Pinpoint the cell where the given text exists, returning its [X, Y] midpoint coordinate. 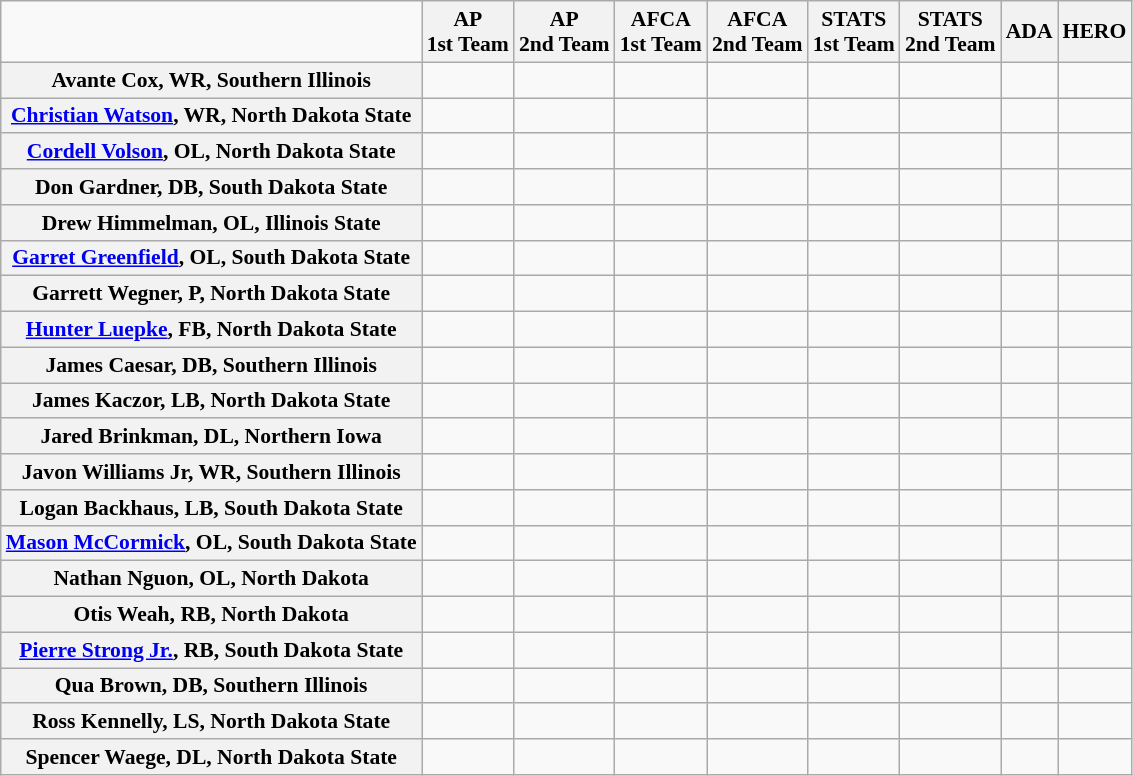
STATS 1st Team [854, 32]
Otis Weah, RB, North Dakota [212, 615]
HERO [1095, 32]
Ross Kennelly, LS, North Dakota State [212, 722]
Don Gardner, DB, South Dakota State [212, 187]
Javon Williams Jr, WR, Southern Illinois [212, 472]
Nathan Nguon, OL, North Dakota [212, 579]
Spencer Waege, DL, North Dakota State [212, 757]
Jared Brinkman, DL, Northern Iowa [212, 437]
James Kaczor, LB, North Dakota State [212, 401]
Christian Watson, WR, North Dakota State [212, 116]
ADA [1030, 32]
Pierre Strong Jr., RB, South Dakota State [212, 650]
Logan Backhaus, LB, South Dakota State [212, 508]
Mason McCormick, OL, South Dakota State [212, 543]
Hunter Luepke, FB, North Dakota State [212, 330]
Cordell Volson, OL, North Dakota State [212, 152]
AP1st Team [468, 32]
Avante Cox, WR, Southern Illinois [212, 80]
Garrett Wegner, P, North Dakota State [212, 294]
Drew Himmelman, OL, Illinois State [212, 223]
James Caesar, DB, Southern Illinois [212, 365]
AFCA2nd Team [758, 32]
AP2nd Team [564, 32]
STATS2nd Team [950, 32]
Garret Greenfield, OL, South Dakota State [212, 258]
AFCA1st Team [661, 32]
Qua Brown, DB, Southern Illinois [212, 686]
